Output the [X, Y] coordinate of the center of the cell containing the given text.  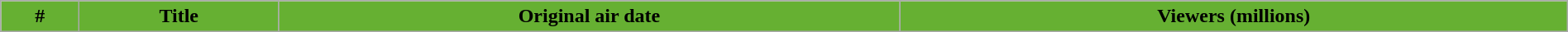
Viewers (millions) [1234, 16]
Title [179, 16]
Original air date [589, 16]
# [40, 16]
